For the text-containing cell, return its midpoint in [X, Y] coordinate format. 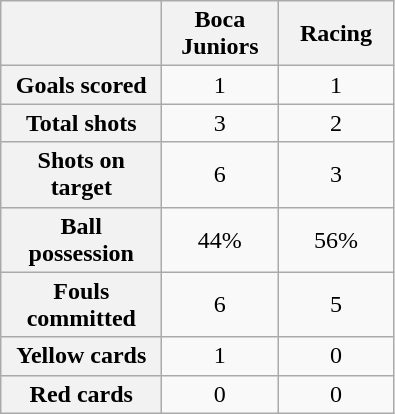
Goals scored [82, 85]
Yellow cards [82, 356]
Boca Juniors [220, 34]
5 [336, 304]
Total shots [82, 123]
56% [336, 240]
2 [336, 123]
44% [220, 240]
Ball possession [82, 240]
Red cards [82, 394]
Shots on target [82, 174]
Fouls committed [82, 304]
Racing [336, 34]
